Locate the cell with the specified text and output its [X, Y] center coordinate. 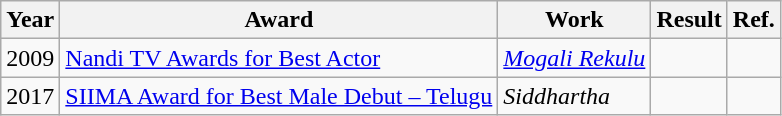
2009 [30, 58]
Award [279, 20]
Work [574, 20]
Nandi TV Awards for Best Actor [279, 58]
SIIMA Award for Best Male Debut – Telugu [279, 96]
Year [30, 20]
Mogali Rekulu [574, 58]
Siddhartha [574, 96]
Ref. [754, 20]
2017 [30, 96]
Result [689, 20]
